Locate the cell with the specified text and output its (x, y) center coordinate. 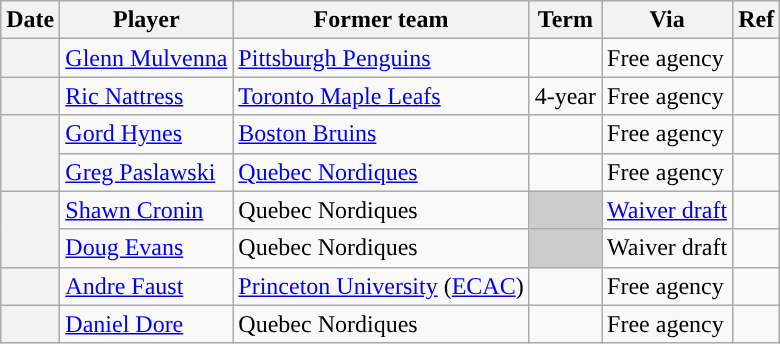
Ref (756, 20)
Gord Hynes (146, 134)
Date (30, 20)
Boston Bruins (381, 134)
Player (146, 20)
Pittsburgh Penguins (381, 58)
Via (668, 20)
Doug Evans (146, 248)
4-year (565, 96)
Toronto Maple Leafs (381, 96)
Daniel Dore (146, 324)
Shawn Cronin (146, 210)
Andre Faust (146, 286)
Glenn Mulvenna (146, 58)
Term (565, 20)
Princeton University (ECAC) (381, 286)
Greg Paslawski (146, 172)
Former team (381, 20)
Ric Nattress (146, 96)
